From the cell containing the given text, extract its center point as [X, Y] coordinate. 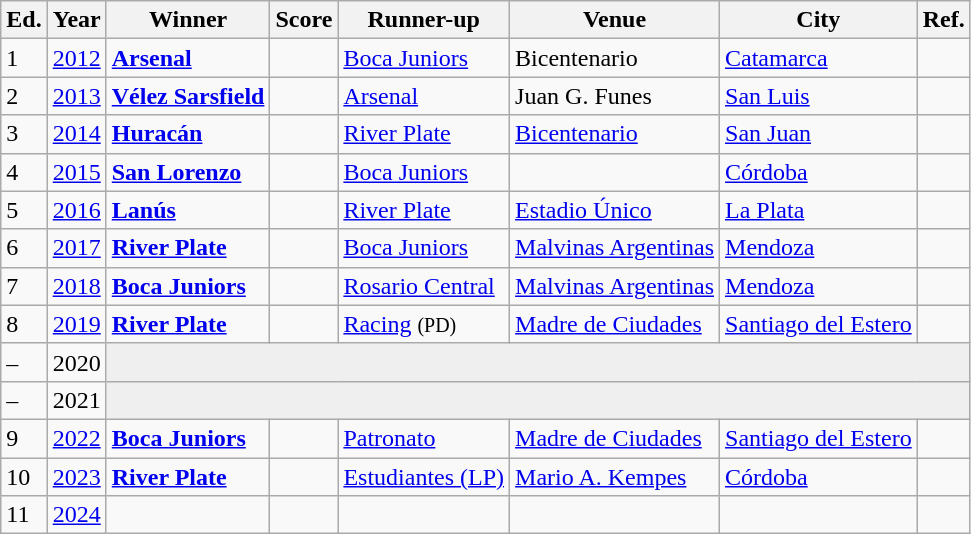
Rosario Central [424, 286]
Lanús [188, 210]
4 [24, 172]
La Plata [819, 210]
2017 [76, 248]
2016 [76, 210]
8 [24, 324]
Estadio Único [615, 210]
Catamarca [819, 58]
Runner-up [424, 20]
San Lorenzo [188, 172]
Mario A. Kempes [615, 477]
Huracán [188, 134]
2 [24, 96]
Score [304, 20]
2022 [76, 438]
Winner [188, 20]
Ed. [24, 20]
Estudiantes (LP) [424, 477]
Patronato [424, 438]
Venue [615, 20]
11 [24, 515]
2024 [76, 515]
2014 [76, 134]
2020 [76, 362]
2018 [76, 286]
San Luis [819, 96]
9 [24, 438]
5 [24, 210]
Racing (PD) [424, 324]
1 [24, 58]
2015 [76, 172]
Vélez Sarsfield [188, 96]
Year [76, 20]
2013 [76, 96]
3 [24, 134]
City [819, 20]
2023 [76, 477]
2012 [76, 58]
2019 [76, 324]
2021 [76, 400]
10 [24, 477]
Juan G. Funes [615, 96]
Ref. [944, 20]
San Juan [819, 134]
7 [24, 286]
6 [24, 248]
